Return the [X, Y] coordinate for the center point of the cell that contains the specified text.  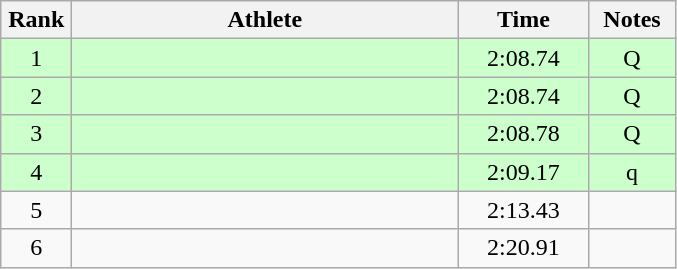
2:20.91 [524, 248]
1 [36, 58]
5 [36, 210]
2:08.78 [524, 134]
2:13.43 [524, 210]
Athlete [265, 20]
3 [36, 134]
Rank [36, 20]
6 [36, 248]
2 [36, 96]
2:09.17 [524, 172]
q [632, 172]
Time [524, 20]
Notes [632, 20]
4 [36, 172]
